Return (X, Y) of the center of cell containing provided text 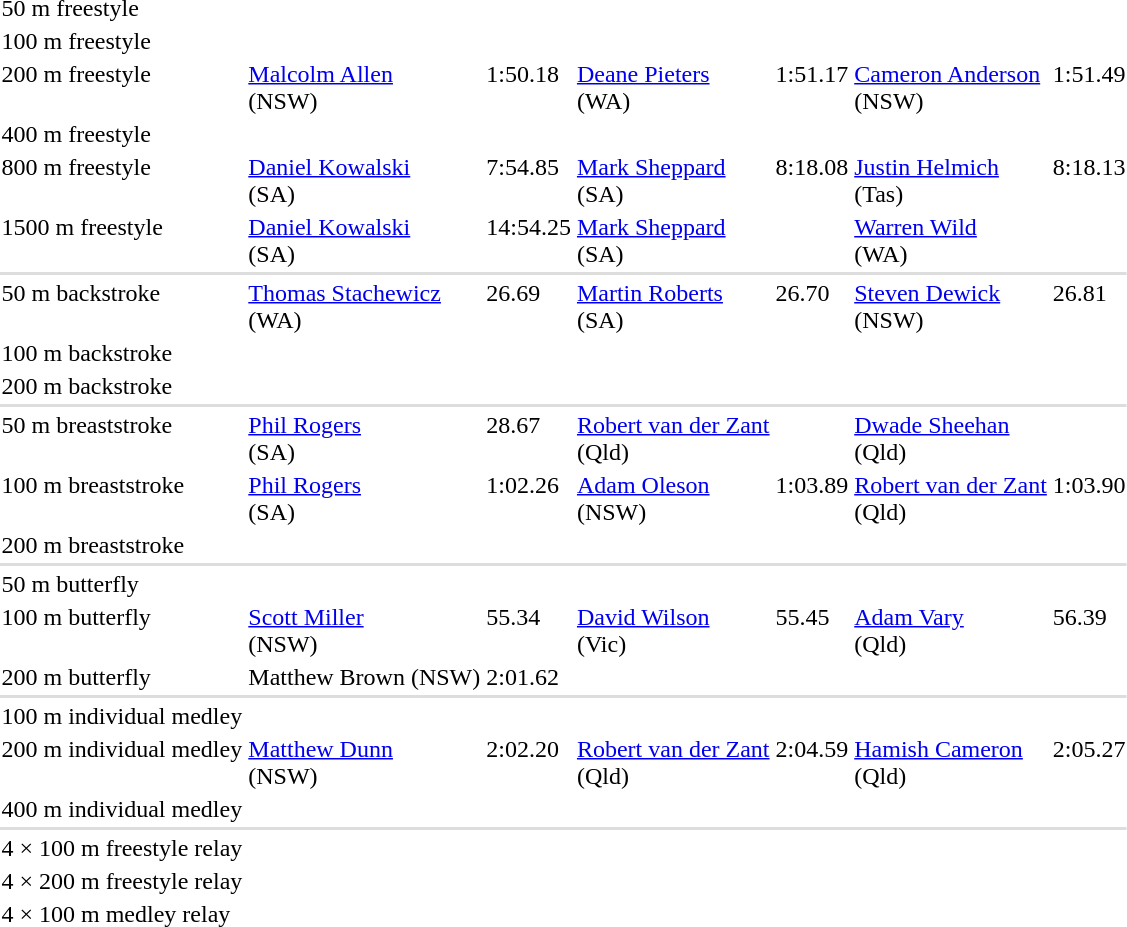
Thomas Stachewicz (WA) (364, 306)
8:18.08 (812, 180)
Malcolm Allen (NSW) (364, 88)
200 m individual medley (122, 762)
1:03.89 (812, 498)
200 m breaststroke (122, 545)
200 m backstroke (122, 386)
1:03.90 (1089, 498)
Steven Dewick (NSW) (951, 306)
100 m butterfly (122, 630)
1:50.18 (529, 88)
Cameron Anderson (NSW) (951, 88)
50 m backstroke (122, 306)
Adam Vary (Qld) (951, 630)
Matthew Dunn (NSW) (364, 762)
2:02.20 (529, 762)
Adam Oleson (NSW) (673, 498)
1:02.26 (529, 498)
400 m freestyle (122, 134)
7:54.85 (529, 180)
200 m butterfly (122, 677)
14:54.25 (529, 240)
1:51.17 (812, 88)
26.69 (529, 306)
David Wilson (Vic) (673, 630)
50 m breaststroke (122, 438)
Scott Miller (NSW) (364, 630)
200 m freestyle (122, 88)
56.39 (1089, 630)
100 m freestyle (122, 41)
50 m butterfly (122, 584)
Matthew Brown (NSW) (364, 677)
Warren Wild (WA) (951, 240)
26.70 (812, 306)
4 × 200 m freestyle relay (122, 881)
Hamish Cameron (Qld) (951, 762)
100 m individual medley (122, 716)
55.34 (529, 630)
Martin Roberts (SA) (673, 306)
2:01.62 (529, 677)
2:04.59 (812, 762)
28.67 (529, 438)
8:18.13 (1089, 180)
55.45 (812, 630)
26.81 (1089, 306)
400 m individual medley (122, 809)
100 m backstroke (122, 353)
1:51.49 (1089, 88)
100 m breaststroke (122, 498)
4 × 100 m freestyle relay (122, 848)
2:05.27 (1089, 762)
Deane Pieters (WA) (673, 88)
Dwade Sheehan (Qld) (951, 438)
800 m freestyle (122, 180)
1500 m freestyle (122, 240)
Justin Helmich (Tas) (951, 180)
